Extract the (X, Y) coordinate from the center of the cell holding the provided text.  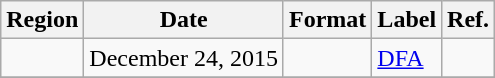
DFA (407, 58)
Date (184, 20)
Label (407, 20)
Region (42, 20)
Ref. (468, 20)
Format (327, 20)
December 24, 2015 (184, 58)
